From the cell containing the given text, extract its center point as [x, y] coordinate. 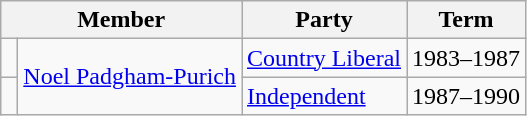
Independent [324, 96]
Noel Padgham-Purich [130, 77]
Member [122, 20]
1987–1990 [466, 96]
Term [466, 20]
1983–1987 [466, 58]
Party [324, 20]
Country Liberal [324, 58]
